For the text-containing cell, return its midpoint in (x, y) coordinate format. 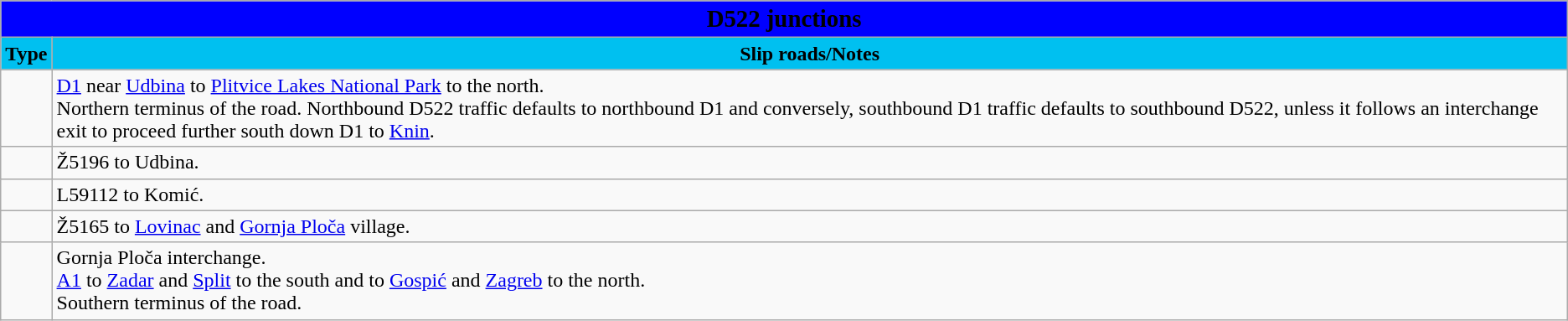
L59112 to Komić. (809, 194)
Type (27, 54)
Gornja Ploča interchange. A1 to Zadar and Split to the south and to Gospić and Zagreb to the north.Southern terminus of the road. (809, 281)
D522 junctions (784, 19)
Slip roads/Notes (809, 54)
Ž5196 to Udbina. (809, 163)
Ž5165 to Lovinac and Gornja Ploča village. (809, 226)
